Extract the (X, Y) coordinate from the center of the cell holding the provided text.  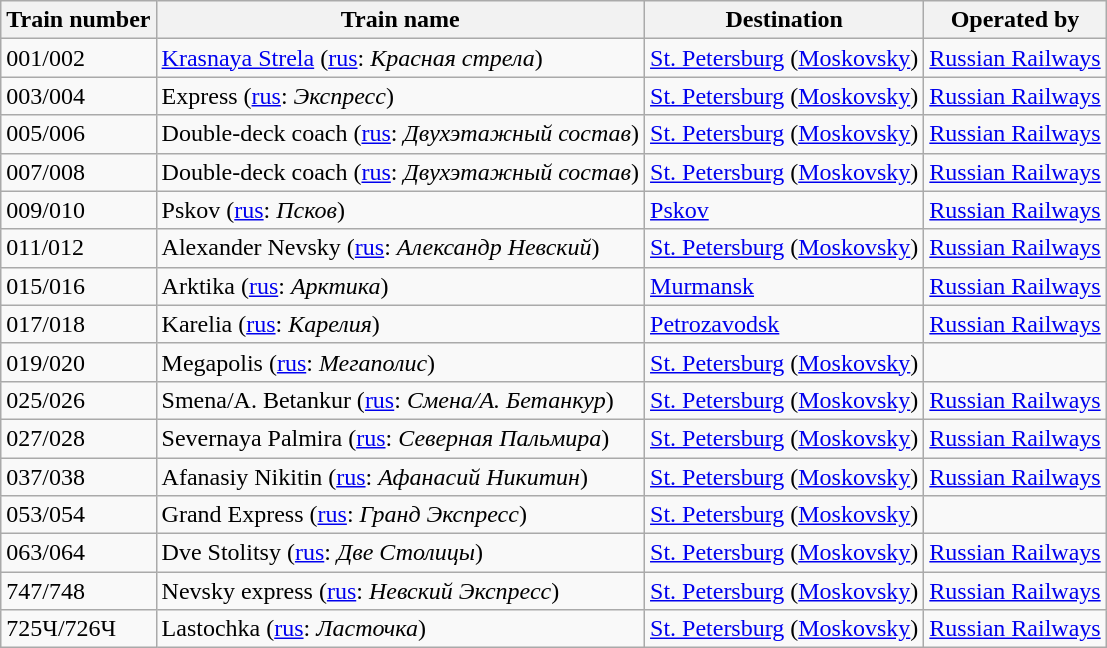
005/006 (78, 134)
001/002 (78, 58)
Petrozavodsk (784, 324)
747/748 (78, 591)
Afanasiy Nikitin (rus: Афанасий Никитин) (400, 477)
Lastochka (rus: Ласточка) (400, 629)
Megapolis (rus: Мегаполис) (400, 362)
Train number (78, 20)
Pskov (784, 210)
Smena/A. Betankur (rus: Смена/А. Бетанкур) (400, 400)
Nevsky express (rus: Невский Экспресс) (400, 591)
025/026 (78, 400)
019/020 (78, 362)
Krasnaya Strela (rus: Красная стрела) (400, 58)
027/028 (78, 438)
Grand Express (rus: Гранд Экспресс) (400, 515)
011/012 (78, 248)
Karelia (rus: Карелия) (400, 324)
Operated by (1015, 20)
015/016 (78, 286)
Severnaya Palmira (rus: Северная Пальмира) (400, 438)
Express (rus: Экспресс) (400, 96)
003/004 (78, 96)
Dve Stolitsy (rus: Две Столицы) (400, 553)
017/018 (78, 324)
063/064 (78, 553)
037/038 (78, 477)
Train name (400, 20)
Pskov (rus: Псков) (400, 210)
Destination (784, 20)
Alexander Nevsky (rus: Александр Невский) (400, 248)
Murmansk (784, 286)
007/008 (78, 172)
053/054 (78, 515)
009/010 (78, 210)
Arktika (rus: Арктика) (400, 286)
725Ч/726Ч (78, 629)
